Identify which cell holds the provided text, then report its (X, Y) central coordinate. 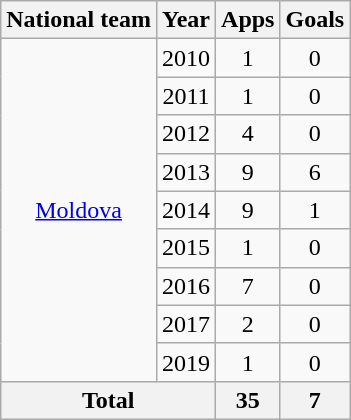
2011 (186, 96)
2017 (186, 324)
National team (79, 20)
Total (108, 400)
2 (248, 324)
2012 (186, 134)
2016 (186, 286)
2014 (186, 210)
Year (186, 20)
Goals (315, 20)
2013 (186, 172)
Apps (248, 20)
6 (315, 172)
Moldova (79, 210)
4 (248, 134)
2010 (186, 58)
35 (248, 400)
2015 (186, 248)
2019 (186, 362)
